Scan for the cell matching the given text and deliver its [X, Y] coordinate at center. 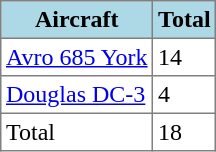
Avro 685 York [77, 57]
4 [184, 95]
18 [184, 132]
Douglas DC-3 [77, 95]
Aircraft [77, 20]
14 [184, 57]
